Capture the cell that displays the provided text and extract its [x, y] central coordinate. 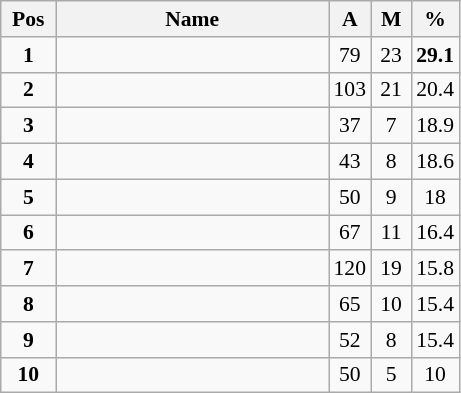
43 [350, 162]
15.8 [435, 269]
A [350, 19]
1 [28, 55]
67 [350, 233]
18 [435, 197]
18.6 [435, 162]
2 [28, 90]
4 [28, 162]
29.1 [435, 55]
21 [391, 90]
20.4 [435, 90]
23 [391, 55]
Pos [28, 19]
37 [350, 126]
M [391, 19]
% [435, 19]
52 [350, 340]
79 [350, 55]
3 [28, 126]
16.4 [435, 233]
11 [391, 233]
120 [350, 269]
Name [192, 19]
65 [350, 304]
18.9 [435, 126]
6 [28, 233]
19 [391, 269]
103 [350, 90]
